Provide the [X, Y] coordinate of the cell's center where the given text is located.  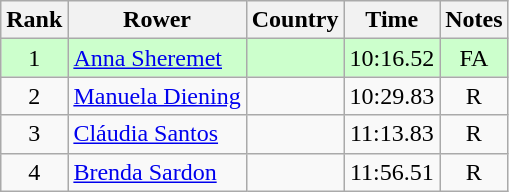
11:56.51 [392, 172]
3 [34, 134]
Brenda Sardon [157, 172]
Rower [157, 20]
10:16.52 [392, 58]
2 [34, 96]
4 [34, 172]
11:13.83 [392, 134]
FA [474, 58]
Anna Sheremet [157, 58]
Notes [474, 20]
Cláudia Santos [157, 134]
Manuela Diening [157, 96]
Country [295, 20]
Time [392, 20]
Rank [34, 20]
1 [34, 58]
10:29.83 [392, 96]
